Return [X, Y] of the center of cell containing provided text 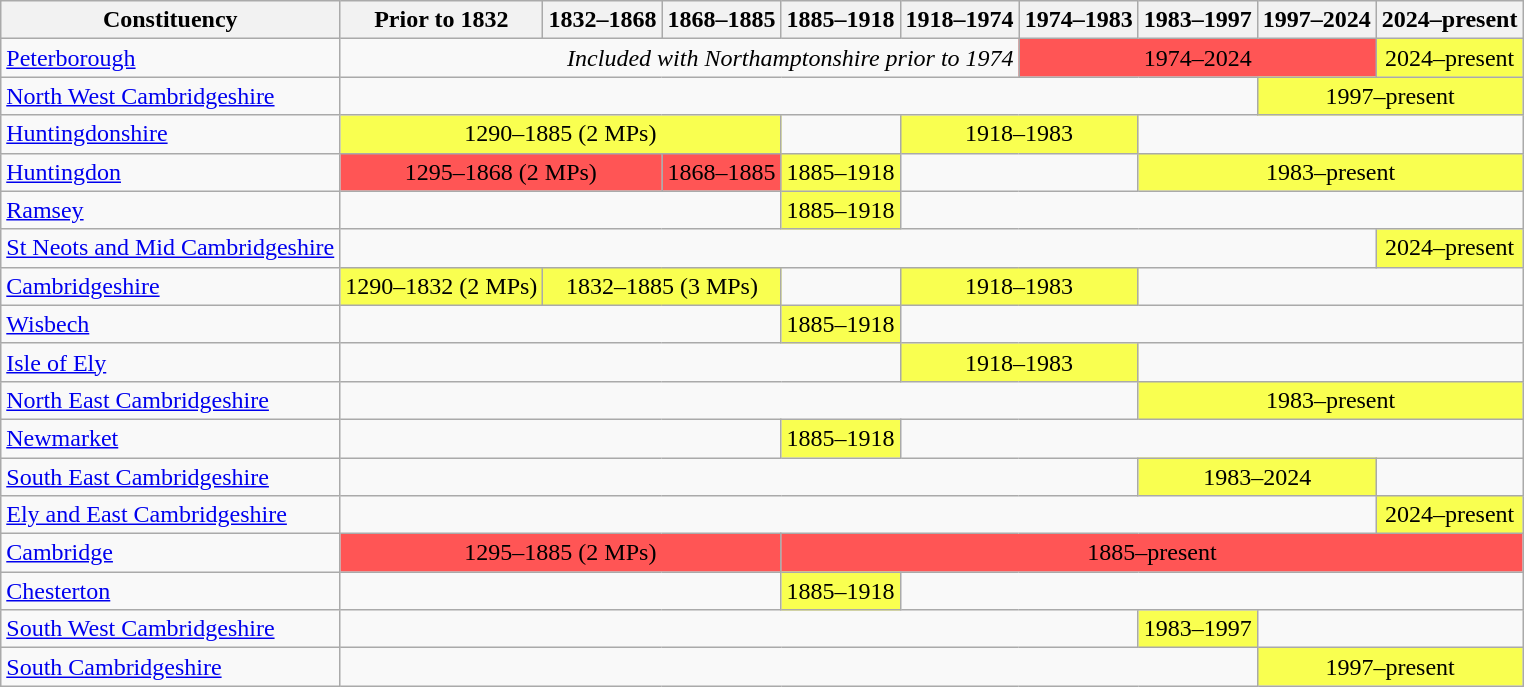
South West Cambridgeshire [170, 629]
Huntingdon [170, 172]
Cambridge [170, 553]
Huntingdonshire [170, 134]
1832–1885 (3 MPs) [662, 286]
Newmarket [170, 438]
Prior to 1832 [442, 20]
1290–1885 (2 MPs) [560, 134]
1885–present [1152, 553]
1290–1832 (2 MPs) [442, 286]
1832–1868 [602, 20]
1974–2024 [1198, 58]
North East Cambridgeshire [170, 400]
1997–2024 [1316, 20]
1295–1868 (2 MPs) [501, 172]
North West Cambridgeshire [170, 96]
Chesterton [170, 591]
Cambridgeshire [170, 286]
Ely and East Cambridgeshire [170, 515]
Peterborough [170, 58]
Isle of Ely [170, 362]
St Neots and Mid Cambridgeshire [170, 248]
1974–1983 [1078, 20]
1918–1974 [960, 20]
South East Cambridgeshire [170, 477]
1295–1885 (2 MPs) [560, 553]
1983–2024 [1257, 477]
Wisbech [170, 324]
Constituency [170, 20]
Ramsey [170, 210]
Included with Northamptonshire prior to 1974 [680, 58]
South Cambridgeshire [170, 667]
